Find where the given text appears and provide that cell's center as [X, Y] coordinate. 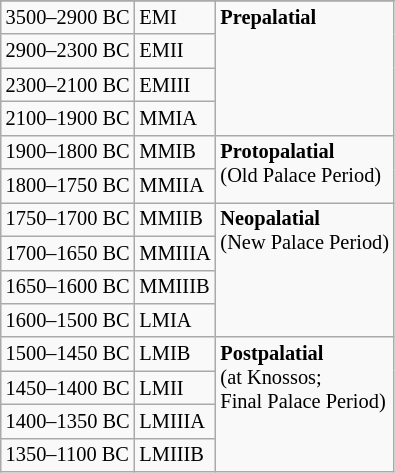
LMIIIB [174, 455]
LMIB [174, 354]
Protopalatial(Old Palace Period) [305, 168]
MMIIA [174, 186]
1900–1800 BC [68, 152]
1750–1700 BC [68, 219]
MMIA [174, 118]
1650–1600 BC [68, 287]
2900–2300 BC [68, 51]
Prepalatial [305, 68]
1500–1450 BC [68, 354]
MMIIB [174, 219]
1800–1750 BC [68, 186]
3500–2900 BC [68, 17]
MMIIIB [174, 287]
1600–1500 BC [68, 320]
Postpalatial (at Knossos; Final Palace Period) [305, 404]
EMI [174, 17]
LMIIIA [174, 421]
EMII [174, 51]
Neopalatial(New Palace Period) [305, 270]
2300–2100 BC [68, 85]
EMIII [174, 85]
2100–1900 BC [68, 118]
1400–1350 BC [68, 421]
1700–1650 BC [68, 253]
1450–1400 BC [68, 388]
LMIA [174, 320]
MMIIIA [174, 253]
1350–1100 BC [68, 455]
LMII [174, 388]
MMIB [174, 152]
